Return [X, Y] of the center of cell containing provided text 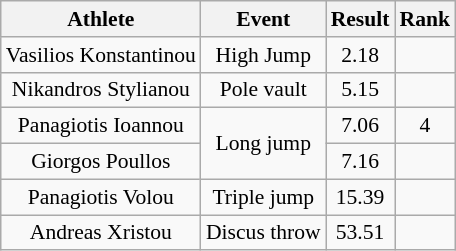
7.06 [360, 126]
Giorgos Poullos [101, 162]
5.15 [360, 90]
Andreas Xristou [101, 233]
Result [360, 19]
15.39 [360, 197]
Athlete [101, 19]
Panagiotis Volou [101, 197]
2.18 [360, 55]
Nikandros Stylianou [101, 90]
Vasilios Konstantinou [101, 55]
Pole vault [264, 90]
Rank [426, 19]
7.16 [360, 162]
Panagiotis Ioannou [101, 126]
Triple jump [264, 197]
Discus throw [264, 233]
53.51 [360, 233]
Event [264, 19]
4 [426, 126]
Long jump [264, 144]
High Jump [264, 55]
